Output the [x, y] coordinate of the center of the cell containing the given text.  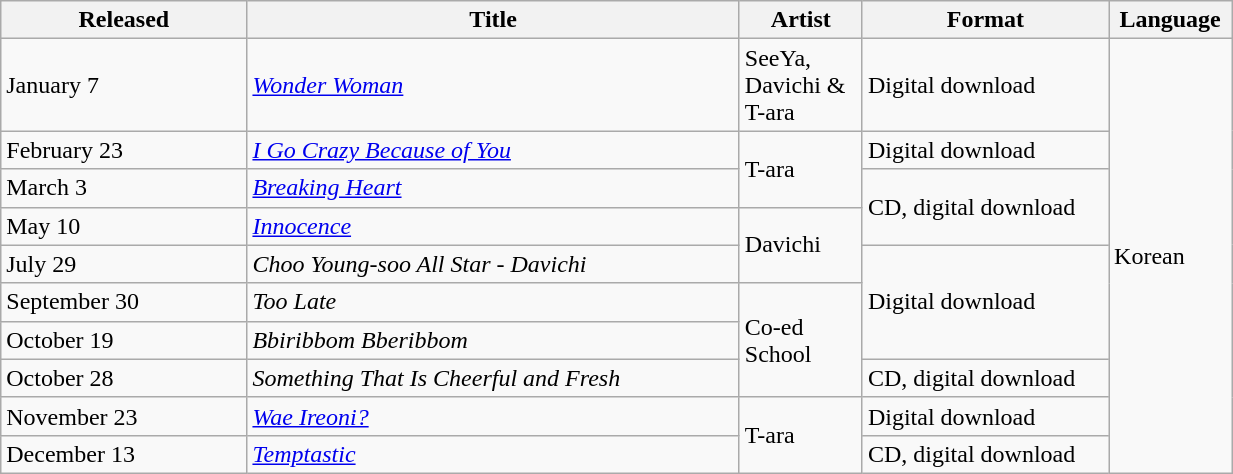
Something That Is Cheerful and Fresh [493, 378]
December 13 [124, 454]
Bbiribbom Bberibbom [493, 340]
February 23 [124, 150]
Released [124, 20]
Temptastic [493, 454]
Too Late [493, 302]
July 29 [124, 264]
Wae Ireoni? [493, 416]
September 30 [124, 302]
October 28 [124, 378]
Co-ed School [800, 340]
November 23 [124, 416]
Wonder Woman [493, 85]
SeeYa, Davichi & T-ara [800, 85]
Title [493, 20]
I Go Crazy Because of You [493, 150]
Breaking Heart [493, 188]
October 19 [124, 340]
Format [985, 20]
Davichi [800, 245]
January 7 [124, 85]
Artist [800, 20]
Choo Young-soo All Star - Davichi [493, 264]
March 3 [124, 188]
May 10 [124, 226]
Korean [1170, 256]
Innocence [493, 226]
Language [1170, 20]
